Return [x, y] of the center of cell containing provided text 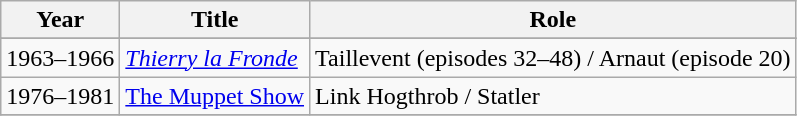
Thierry la Fronde [215, 58]
1976–1981 [60, 96]
Year [60, 20]
1963–1966 [60, 58]
Title [215, 20]
The Muppet Show [215, 96]
Role [554, 20]
Link Hogthrob / Statler [554, 96]
Taillevent (episodes 32–48) / Arnaut (episode 20) [554, 58]
